Return [x, y] of the center of cell containing provided text 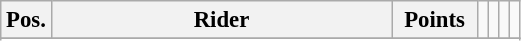
Points [435, 20]
Pos. [26, 20]
Rider [222, 20]
